Identify which cell holds the provided text, then report its [X, Y] central coordinate. 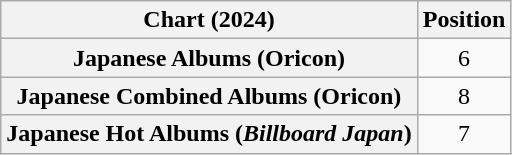
Chart (2024) [209, 20]
Position [464, 20]
Japanese Combined Albums (Oricon) [209, 96]
8 [464, 96]
Japanese Hot Albums (Billboard Japan) [209, 134]
6 [464, 58]
Japanese Albums (Oricon) [209, 58]
7 [464, 134]
